Detect which cell encompasses the target text, then output its (x, y) center coordinate. 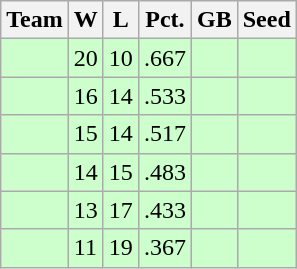
L (120, 20)
.433 (164, 210)
Seed (266, 20)
W (86, 20)
11 (86, 248)
13 (86, 210)
.533 (164, 96)
10 (120, 58)
.517 (164, 134)
.367 (164, 248)
20 (86, 58)
Team (35, 20)
Pct. (164, 20)
.483 (164, 172)
.667 (164, 58)
19 (120, 248)
16 (86, 96)
GB (214, 20)
17 (120, 210)
